Search for the cell housing the specified text and yield its [X, Y] center coordinate. 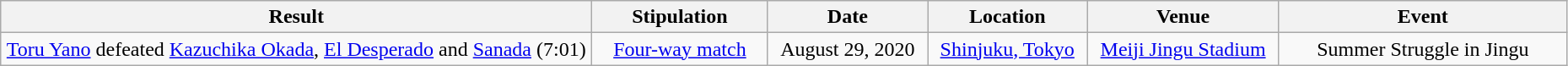
Meiji Jingu Stadium [1183, 49]
Summer Struggle in Jingu [1422, 49]
Toru Yano defeated Kazuchika Okada, El Desperado and Sanada (7:01) [297, 49]
Stipulation [680, 17]
Date [847, 17]
Venue [1183, 17]
August 29, 2020 [847, 49]
Result [297, 17]
Event [1422, 17]
Shinjuku, Tokyo [1007, 49]
Location [1007, 17]
Four-way match [680, 49]
